Locate the cell with the specified text and output its [x, y] center coordinate. 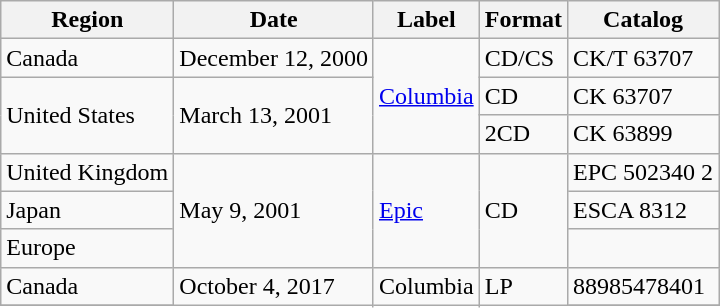
Japan [88, 210]
Label [426, 20]
Catalog [644, 20]
Epic [426, 210]
CK 63707 [644, 96]
Date [274, 20]
October 4, 2017 [274, 286]
May 9, 2001 [274, 210]
ESCA 8312 [644, 210]
LP [523, 286]
December 12, 2000 [274, 58]
March 13, 2001 [274, 115]
Region [88, 20]
88985478401 [644, 286]
United Kingdom [88, 172]
Format [523, 20]
CK 63899 [644, 134]
CK/T 63707 [644, 58]
EPC 502340 2 [644, 172]
United States [88, 115]
2CD [523, 134]
CD/CS [523, 58]
Europe [88, 248]
